Return the (x, y) coordinate for the center point of the cell that contains the specified text.  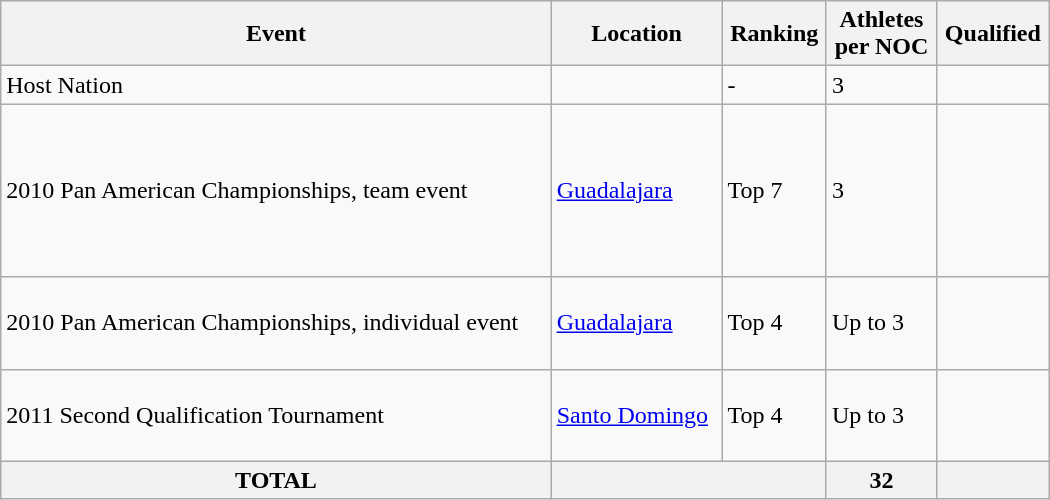
Santo Domingo (636, 415)
2010 Pan American Championships, individual event (276, 323)
Location (636, 34)
Athletes per NOC (881, 34)
Event (276, 34)
2010 Pan American Championships, team event (276, 190)
Host Nation (276, 85)
Top 7 (774, 190)
2011 Second Qualification Tournament (276, 415)
- (774, 85)
Qualified (992, 34)
Ranking (774, 34)
TOTAL (276, 480)
32 (881, 480)
